Output the [X, Y] coordinate of the center of the cell containing the given text.  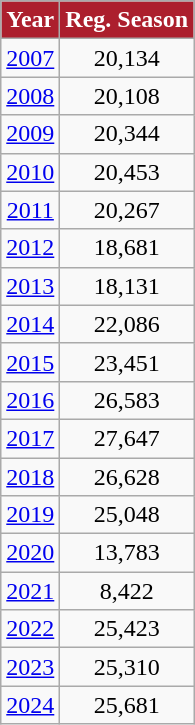
20,453 [127, 172]
2011 [30, 210]
18,131 [127, 286]
Year [30, 20]
2016 [30, 400]
2010 [30, 172]
20,134 [127, 58]
13,783 [127, 553]
22,086 [127, 324]
20,108 [127, 96]
2012 [30, 248]
2014 [30, 324]
18,681 [127, 248]
2019 [30, 515]
2022 [30, 629]
20,267 [127, 210]
2013 [30, 286]
26,628 [127, 477]
2018 [30, 477]
23,451 [127, 362]
2021 [30, 591]
2007 [30, 58]
2008 [30, 96]
2015 [30, 362]
20,344 [127, 134]
27,647 [127, 438]
26,583 [127, 400]
25,681 [127, 705]
2017 [30, 438]
25,048 [127, 515]
2020 [30, 553]
8,422 [127, 591]
25,310 [127, 667]
2024 [30, 705]
Reg. Season [127, 20]
2023 [30, 667]
25,423 [127, 629]
2009 [30, 134]
